Output the [X, Y] coordinate of the center of the cell containing the given text.  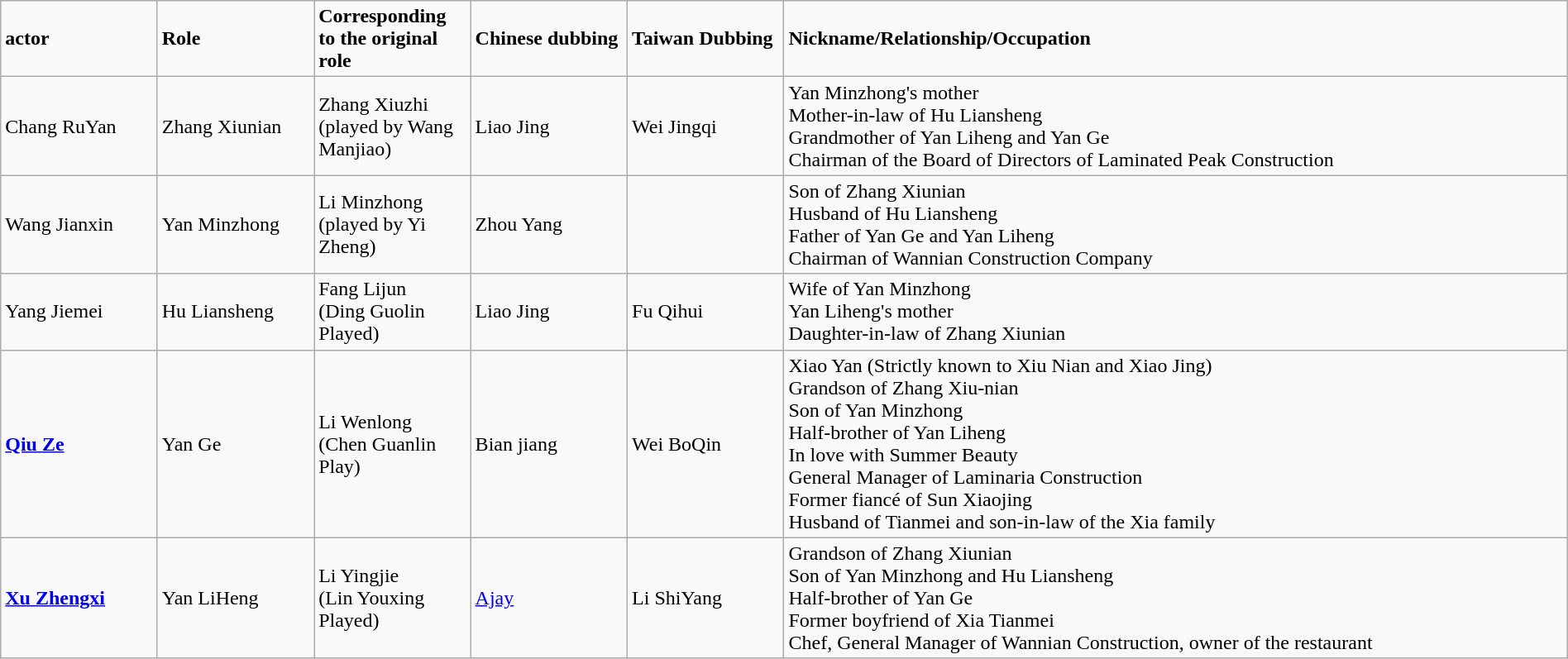
Yan Ge [235, 443]
Zhou Yang [549, 225]
Ajay [549, 598]
Hu Liansheng [235, 312]
Yang Jiemei [79, 312]
Yan Minzhong [235, 225]
Bian jiang [549, 443]
Qiu Ze [79, 443]
Son of Zhang XiunianHusband of Hu LianshengFather of Yan Ge and Yan LihengChairman of Wannian Construction Company [1176, 225]
Zhang Xiuzhi(played by Wang Manjiao) [392, 126]
Yan LiHeng [235, 598]
Wei Jingqi [706, 126]
Wei BoQin [706, 443]
Taiwan Dubbing [706, 39]
Li Wenlong(Chen Guanlin Play) [392, 443]
Fang Lijun(Ding Guolin Played) [392, 312]
Li ShiYang [706, 598]
Xu Zhengxi [79, 598]
Corresponding to the original role [392, 39]
Nickname/Relationship/Occupation [1176, 39]
Li Yingjie(Lin Youxing Played) [392, 598]
Li Minzhong(played by Yi Zheng) [392, 225]
Role [235, 39]
Fu Qihui [706, 312]
actor [79, 39]
Chang RuYan [79, 126]
Zhang Xiunian [235, 126]
Wang Jianxin [79, 225]
Chinese dubbing [549, 39]
Wife of Yan MinzhongYan Liheng's motherDaughter-in-law of Zhang Xiunian [1176, 312]
